Scan for the cell matching the given text and deliver its [X, Y] coordinate at center. 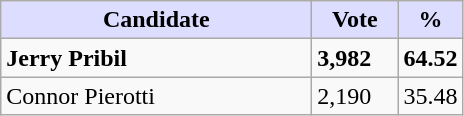
Jerry Pribil [156, 58]
64.52 [430, 58]
Connor Pierotti [156, 96]
Vote [355, 20]
2,190 [355, 96]
Candidate [156, 20]
3,982 [355, 58]
% [430, 20]
35.48 [430, 96]
